Provide the [X, Y] coordinate of the cell's center where the given text is located.  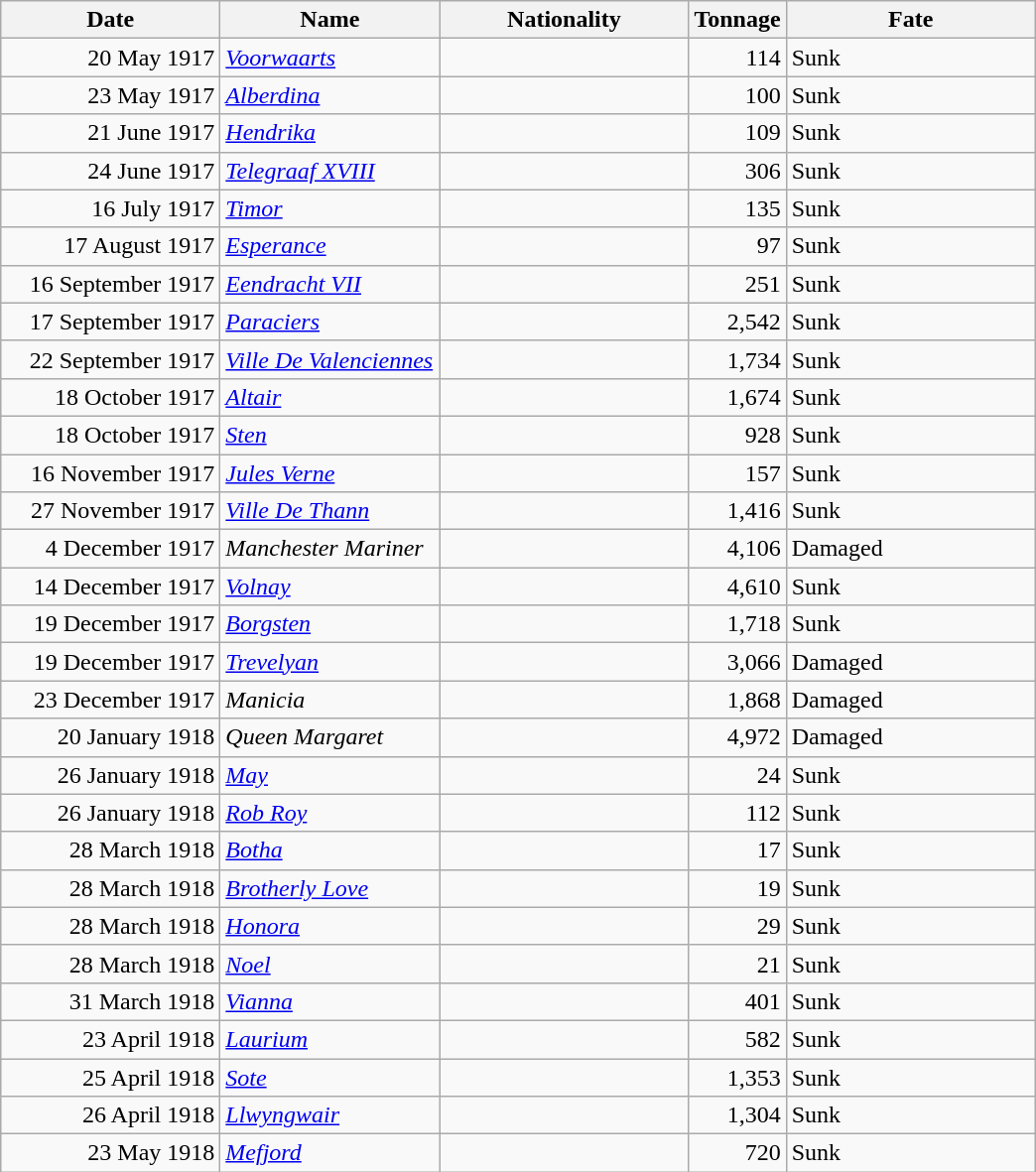
May [329, 775]
17 [737, 850]
Llwyngwair [329, 1115]
19 [737, 888]
17 September 1917 [111, 322]
306 [737, 171]
97 [737, 246]
Eendracht VII [329, 284]
4 December 1917 [111, 549]
3,066 [737, 662]
4,106 [737, 549]
Rob Roy [329, 813]
Manicia [329, 700]
Esperance [329, 246]
25 April 1918 [111, 1077]
114 [737, 58]
Alberdina [329, 95]
582 [737, 1039]
16 July 1917 [111, 208]
4,972 [737, 737]
100 [737, 95]
Trevelyan [329, 662]
24 [737, 775]
Mefjord [329, 1153]
1,353 [737, 1077]
24 June 1917 [111, 171]
Sten [329, 435]
720 [737, 1153]
20 May 1917 [111, 58]
Nationality [564, 20]
Ville De Valenciennes [329, 359]
928 [737, 435]
Sote [329, 1077]
1,416 [737, 511]
4,610 [737, 586]
14 December 1917 [111, 586]
Paraciers [329, 322]
251 [737, 284]
Date [111, 20]
Queen Margaret [329, 737]
Honora [329, 926]
1,674 [737, 397]
31 March 1918 [111, 1001]
Volnay [329, 586]
21 June 1917 [111, 133]
26 April 1918 [111, 1115]
Manchester Mariner [329, 549]
23 December 1917 [111, 700]
27 November 1917 [111, 511]
1,734 [737, 359]
Brotherly Love [329, 888]
Altair [329, 397]
Jules Verne [329, 473]
Tonnage [737, 20]
17 August 1917 [111, 246]
21 [737, 964]
157 [737, 473]
1,304 [737, 1115]
401 [737, 1001]
Ville De Thann [329, 511]
Laurium [329, 1039]
22 September 1917 [111, 359]
112 [737, 813]
23 May 1918 [111, 1153]
Name [329, 20]
Voorwaarts [329, 58]
29 [737, 926]
Telegraaf XVIII [329, 171]
16 September 1917 [111, 284]
16 November 1917 [111, 473]
23 May 1917 [111, 95]
109 [737, 133]
135 [737, 208]
Hendrika [329, 133]
23 April 1918 [111, 1039]
Timor [329, 208]
20 January 1918 [111, 737]
Borgsten [329, 624]
Noel [329, 964]
Fate [911, 20]
Vianna [329, 1001]
2,542 [737, 322]
1,868 [737, 700]
1,718 [737, 624]
Botha [329, 850]
